Locate the cell with the specified text and output its (X, Y) center coordinate. 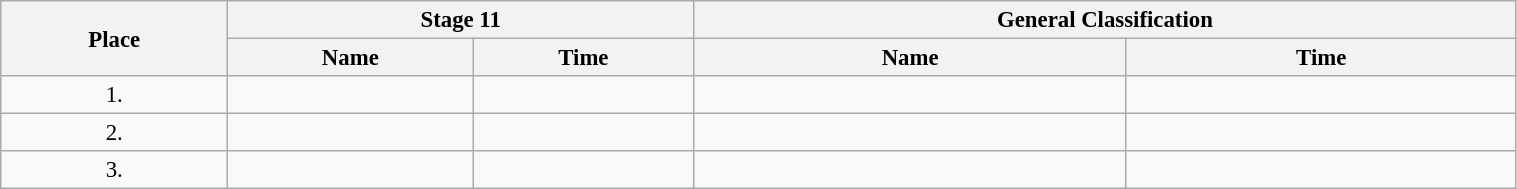
Place (114, 38)
3. (114, 170)
2. (114, 133)
1. (114, 95)
General Classification (1105, 20)
Stage 11 (461, 20)
